Pinpoint the cell where the given text exists, returning its (x, y) midpoint coordinate. 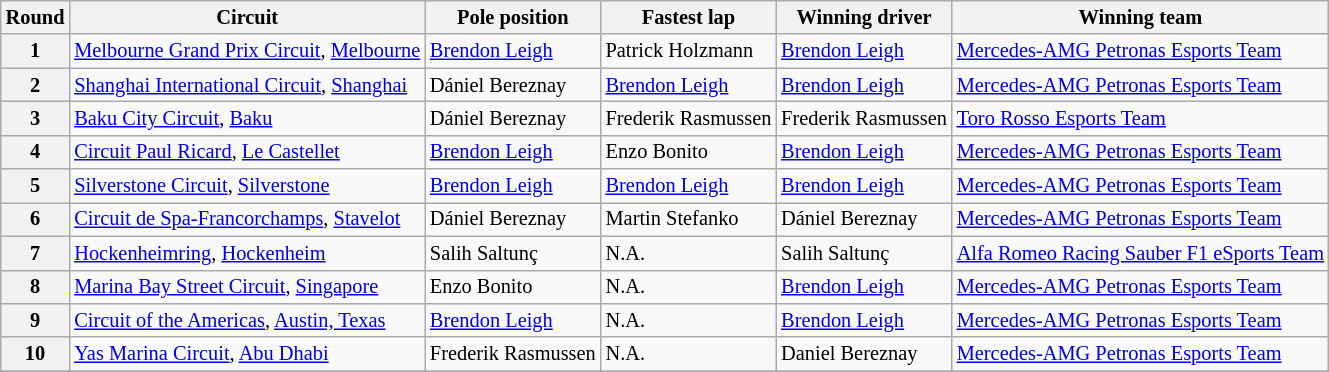
Pole position (513, 17)
Winning team (1140, 17)
Baku City Circuit, Baku (247, 118)
2 (36, 85)
Hockenheimring, Hockenheim (247, 253)
Toro Rosso Esports Team (1140, 118)
1 (36, 51)
Fastest lap (689, 17)
Yas Marina Circuit, Abu Dhabi (247, 354)
Circuit of the Americas, Austin, Texas (247, 320)
Daniel Bereznay (864, 354)
6 (36, 219)
4 (36, 152)
Alfa Romeo Racing Sauber F1 eSports Team (1140, 253)
Marina Bay Street Circuit, Singapore (247, 287)
Melbourne Grand Prix Circuit, Melbourne (247, 51)
Circuit (247, 17)
5 (36, 186)
Silverstone Circuit, Silverstone (247, 186)
10 (36, 354)
Circuit de Spa-Francorchamps, Stavelot (247, 219)
Patrick Holzmann (689, 51)
Shanghai International Circuit, Shanghai (247, 85)
8 (36, 287)
9 (36, 320)
Winning driver (864, 17)
Round (36, 17)
7 (36, 253)
Martin Stefanko (689, 219)
Circuit Paul Ricard, Le Castellet (247, 152)
3 (36, 118)
